Extract the [X, Y] coordinate from the center of the cell holding the provided text.  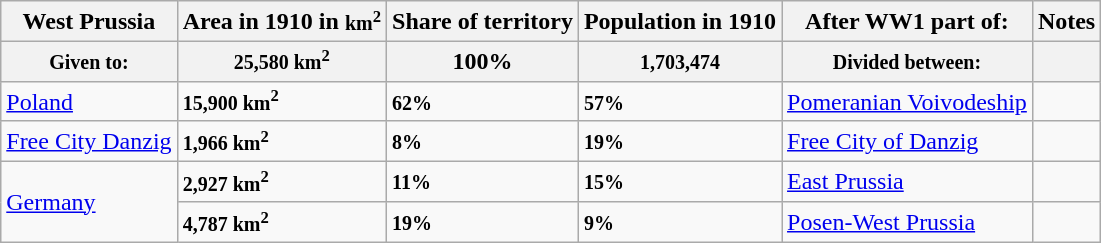
Pomeranian Voivodeship [908, 101]
Share of territory [483, 21]
Germany [89, 202]
1,703,474 [680, 61]
9% [680, 222]
62% [483, 101]
25,580 km2 [282, 61]
Free City of Danzig [908, 141]
Notes [1066, 21]
8% [483, 141]
Given to: [89, 61]
2,927 km2 [282, 182]
1,966 km2 [282, 141]
East Prussia [908, 182]
15% [680, 182]
Population in 1910 [680, 21]
11% [483, 182]
15,900 km2 [282, 101]
57% [680, 101]
Divided between: [908, 61]
100% [483, 61]
4,787 km2 [282, 222]
Free City Danzig [89, 141]
Posen-West Prussia [908, 222]
West Prussia [89, 21]
After WW1 part of: [908, 21]
Area in 1910 in km2 [282, 21]
Poland [89, 101]
